Detect which cell encompasses the target text, then output its (X, Y) center coordinate. 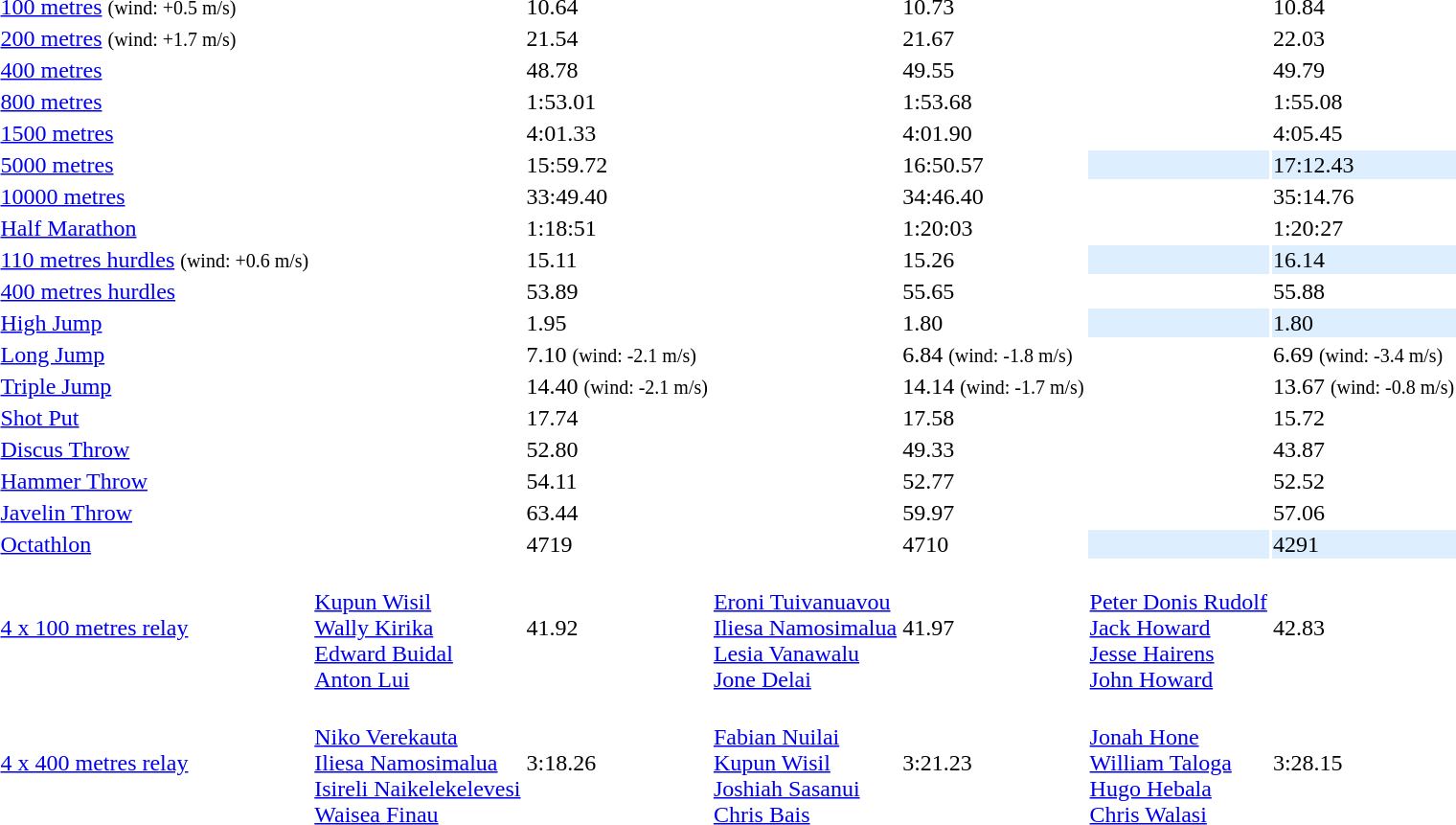
7.10 (wind: -2.1 m/s) (617, 355)
17:12.43 (1363, 165)
54.11 (617, 481)
63.44 (617, 513)
14.40 (wind: -2.1 m/s) (617, 386)
Eroni Tuivanuavou Iliesa Namosimalua Lesia Vanawalu Jone Delai (805, 628)
4291 (1363, 544)
49.33 (993, 449)
4:01.90 (993, 133)
53.89 (617, 291)
6.84 (wind: -1.8 m/s) (993, 355)
1:55.08 (1363, 102)
Kupun Wisil Wally Kirika Edward Buidal Anton Lui (418, 628)
43.87 (1363, 449)
16.14 (1363, 260)
17.74 (617, 418)
16:50.57 (993, 165)
55.88 (1363, 291)
49.79 (1363, 70)
17.58 (993, 418)
1:53.68 (993, 102)
1:20:27 (1363, 228)
15.26 (993, 260)
4:01.33 (617, 133)
49.55 (993, 70)
15.72 (1363, 418)
1:20:03 (993, 228)
1.95 (617, 323)
15.11 (617, 260)
14.14 (wind: -1.7 m/s) (993, 386)
52.80 (617, 449)
Peter Donis Rudolf Jack Howard Jesse Hairens John Howard (1178, 628)
4:05.45 (1363, 133)
59.97 (993, 513)
52.77 (993, 481)
6.69 (wind: -3.4 m/s) (1363, 355)
41.97 (993, 628)
21.54 (617, 38)
13.67 (wind: -0.8 m/s) (1363, 386)
15:59.72 (617, 165)
4710 (993, 544)
35:14.76 (1363, 196)
52.52 (1363, 481)
48.78 (617, 70)
41.92 (617, 628)
4719 (617, 544)
33:49.40 (617, 196)
55.65 (993, 291)
34:46.40 (993, 196)
42.83 (1363, 628)
22.03 (1363, 38)
57.06 (1363, 513)
1:53.01 (617, 102)
1:18:51 (617, 228)
21.67 (993, 38)
